Determine the (x, y) coordinate at the center of the cell enclosing the given text.  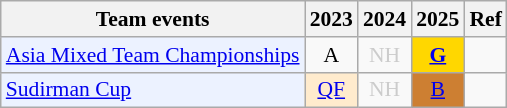
B (438, 90)
A (332, 55)
Ref (485, 19)
2024 (384, 19)
Asia Mixed Team Championships (153, 55)
Sudirman Cup (153, 90)
Team events (153, 19)
G (438, 55)
2025 (438, 19)
2023 (332, 19)
QF (332, 90)
